Determine the (X, Y) coordinate at the center of the cell enclosing the given text.  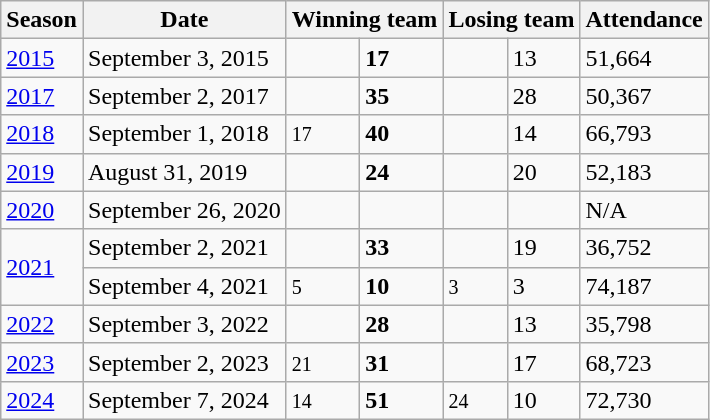
66,793 (644, 134)
68,723 (644, 362)
21 (323, 362)
52,183 (644, 172)
2024 (42, 400)
2023 (42, 362)
Season (42, 20)
N/A (644, 210)
September 3, 2015 (184, 58)
5 (323, 286)
20 (544, 172)
September 2, 2023 (184, 362)
36,752 (644, 248)
51 (402, 400)
September 26, 2020 (184, 210)
51,664 (644, 58)
September 3, 2022 (184, 324)
35 (402, 96)
2019 (42, 172)
September 2, 2017 (184, 96)
Date (184, 20)
August 31, 2019 (184, 172)
September 4, 2021 (184, 286)
40 (402, 134)
Winning team (364, 20)
31 (402, 362)
35,798 (644, 324)
Losing team (512, 20)
2018 (42, 134)
19 (544, 248)
2022 (42, 324)
50,367 (644, 96)
2021 (42, 267)
Attendance (644, 20)
74,187 (644, 286)
2020 (42, 210)
2015 (42, 58)
September 7, 2024 (184, 400)
September 2, 2021 (184, 248)
September 1, 2018 (184, 134)
2017 (42, 96)
33 (402, 248)
72,730 (644, 400)
